Search for the cell housing the specified text and yield its (x, y) center coordinate. 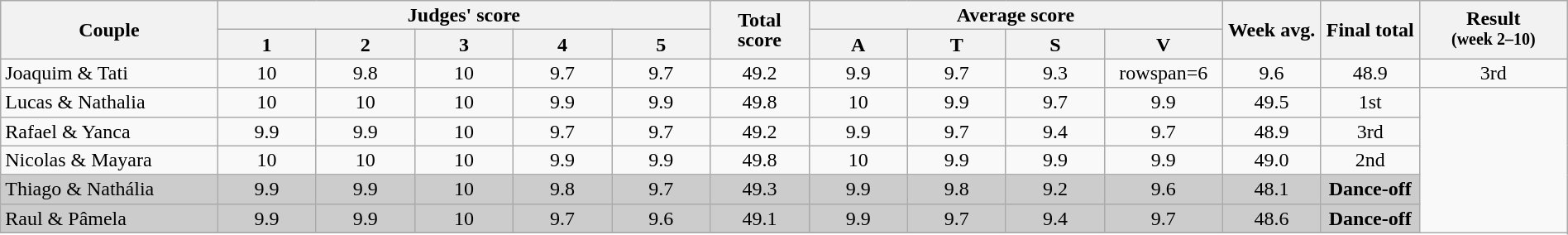
Week avg. (1272, 30)
48.1 (1272, 189)
1st (1370, 103)
Raul & Pâmela (109, 218)
9.2 (1055, 189)
5 (662, 45)
49.0 (1272, 161)
49.1 (759, 218)
49.3 (759, 189)
Joaquim & Tati (109, 73)
Thiago & Nathália (109, 189)
Average score (1016, 15)
V (1164, 45)
Couple (109, 30)
T (956, 45)
1 (266, 45)
Lucas & Nathalia (109, 103)
Total score (759, 30)
S (1055, 45)
Judges' score (464, 15)
49.5 (1272, 103)
9.3 (1055, 73)
48.6 (1272, 218)
3 (463, 45)
Final total (1370, 30)
A (858, 45)
Result (week 2–10) (1494, 30)
Rafael & Yanca (109, 131)
rowspan=6 (1164, 73)
2nd (1370, 161)
Nicolas & Mayara (109, 161)
2 (366, 45)
4 (562, 45)
